Locate the cell with the specified text and output its [X, Y] center coordinate. 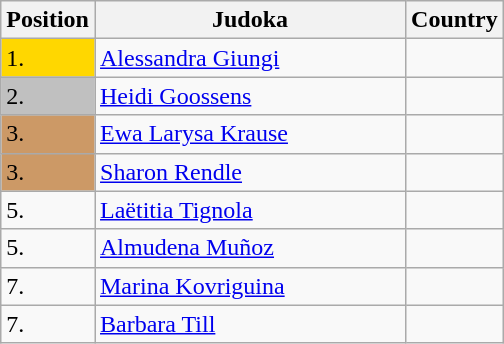
Alessandra Giungi [250, 58]
Almudena Muñoz [250, 248]
Heidi Goossens [250, 96]
Position [48, 20]
1. [48, 58]
Marina Kovriguina [250, 286]
Barbara Till [250, 324]
2. [48, 96]
Sharon Rendle [250, 172]
Judoka [250, 20]
Laëtitia Tignola [250, 210]
Country [455, 20]
Ewa Larysa Krause [250, 134]
